Search for the cell housing the specified text and yield its (X, Y) center coordinate. 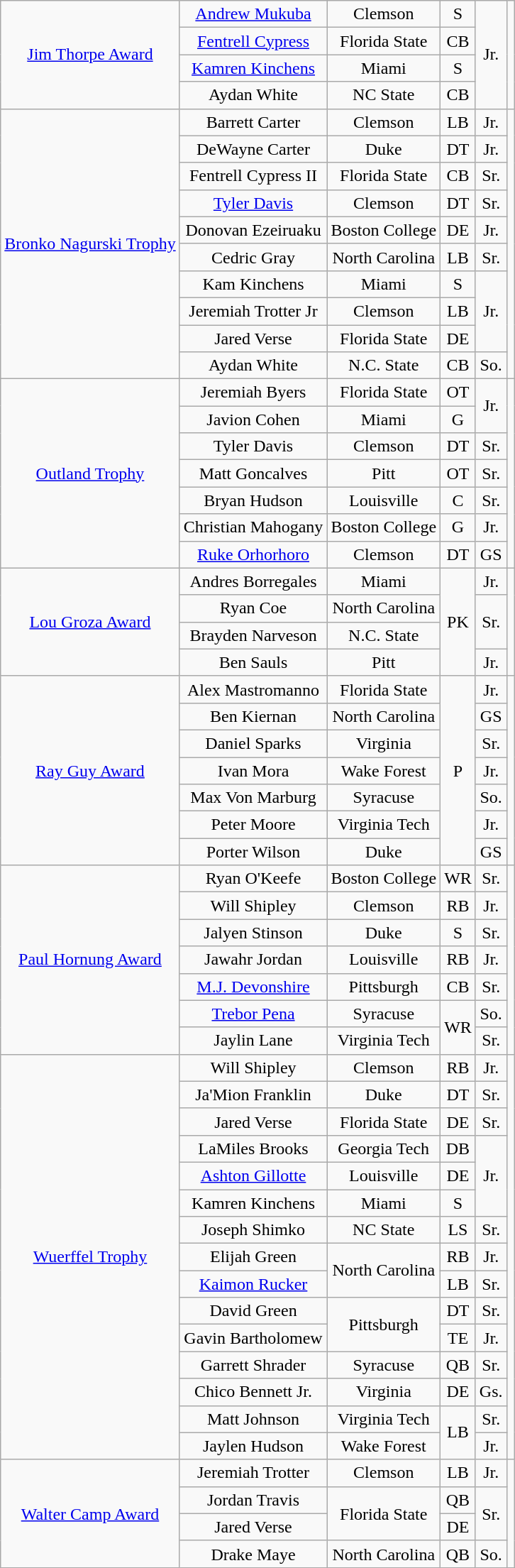
Alex Mastromanno (253, 689)
Max Von Marburg (253, 798)
Daniel Sparks (253, 743)
C (458, 500)
Kam Kinchens (253, 284)
Matt Johnson (253, 1419)
Jeremiah Trotter (253, 1473)
Jeremiah Byers (253, 393)
PK (458, 622)
Jawahr Jordan (253, 960)
Javion Cohen (253, 420)
Kaimon Rucker (253, 1284)
Jordan Travis (253, 1500)
Lou Groza Award (90, 622)
P (458, 770)
Ray Guy Award (90, 770)
Bryan Hudson (253, 500)
Garrett Shrader (253, 1365)
LaMiles Brooks (253, 1148)
Ja'Mion Franklin (253, 1095)
Fentrell Cypress (253, 41)
Barrett Carter (253, 122)
Drake Maye (253, 1554)
Jalyen Stinson (253, 933)
Andrew Mukuba (253, 14)
Walter Camp Award (90, 1513)
Chico Bennett Jr. (253, 1392)
DB (458, 1148)
Matt Goncalves (253, 473)
Georgia Tech (384, 1148)
Brayden Narveson (253, 635)
Fentrell Cypress II (253, 176)
Donovan Ezeiruaku (253, 230)
Ryan Coe (253, 608)
David Green (253, 1311)
TE (458, 1338)
Jim Thorpe Award (90, 55)
Ben Sauls (253, 662)
Christian Mahogany (253, 527)
LS (458, 1230)
Wuerffel Trophy (90, 1256)
Gavin Bartholomew (253, 1338)
Ben Kiernan (253, 716)
Cedric Gray (253, 257)
Jaylin Lane (253, 1041)
Elijah Green (253, 1257)
Ivan Mora (253, 770)
Ashton Gillotte (253, 1175)
Ruke Orhorhoro (253, 554)
Joseph Shimko (253, 1230)
Peter Moore (253, 825)
Porter Wilson (253, 852)
M.J. Devonshire (253, 987)
Trebor Pena (253, 1014)
Andres Borregales (253, 581)
Jaylen Hudson (253, 1446)
Outland Trophy (90, 473)
Bronko Nagurski Trophy (90, 244)
DeWayne Carter (253, 149)
Ryan O'Keefe (253, 879)
Paul Hornung Award (90, 960)
Gs. (491, 1392)
Jeremiah Trotter Jr (253, 311)
